Provide the (x, y) coordinate of the cell's center where the given text is located.  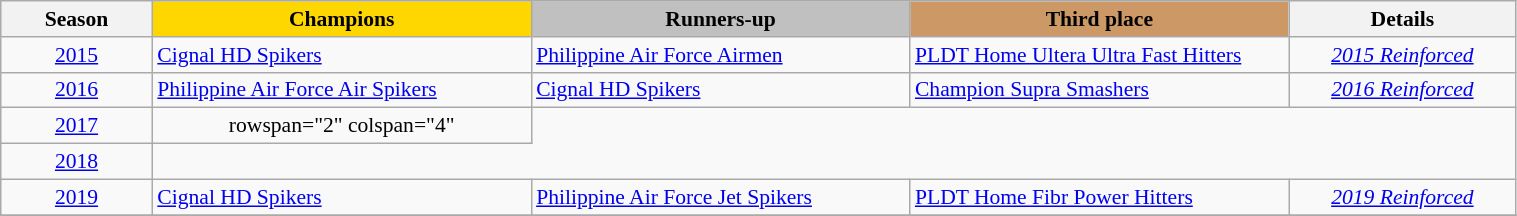
2016 Reinforced (1402, 90)
2018 (77, 162)
2019 Reinforced (1402, 197)
Champion Supra Smashers (1100, 90)
Champions (342, 19)
PLDT Home Ultera Ultra Fast Hitters (1100, 55)
Philippine Air Force Airmen (720, 55)
Philippine Air Force Air Spikers (342, 90)
PLDT Home Fibr Power Hitters (1100, 197)
2016 (77, 90)
2015 (77, 55)
Details (1402, 19)
Season (77, 19)
2019 (77, 197)
Third place (1100, 19)
2015 Reinforced (1402, 55)
Runners-up (720, 19)
rowspan="2" colspan="4" (342, 126)
Philippine Air Force Jet Spikers (720, 197)
2017 (77, 126)
